For the text-containing cell, return its midpoint in (X, Y) coordinate format. 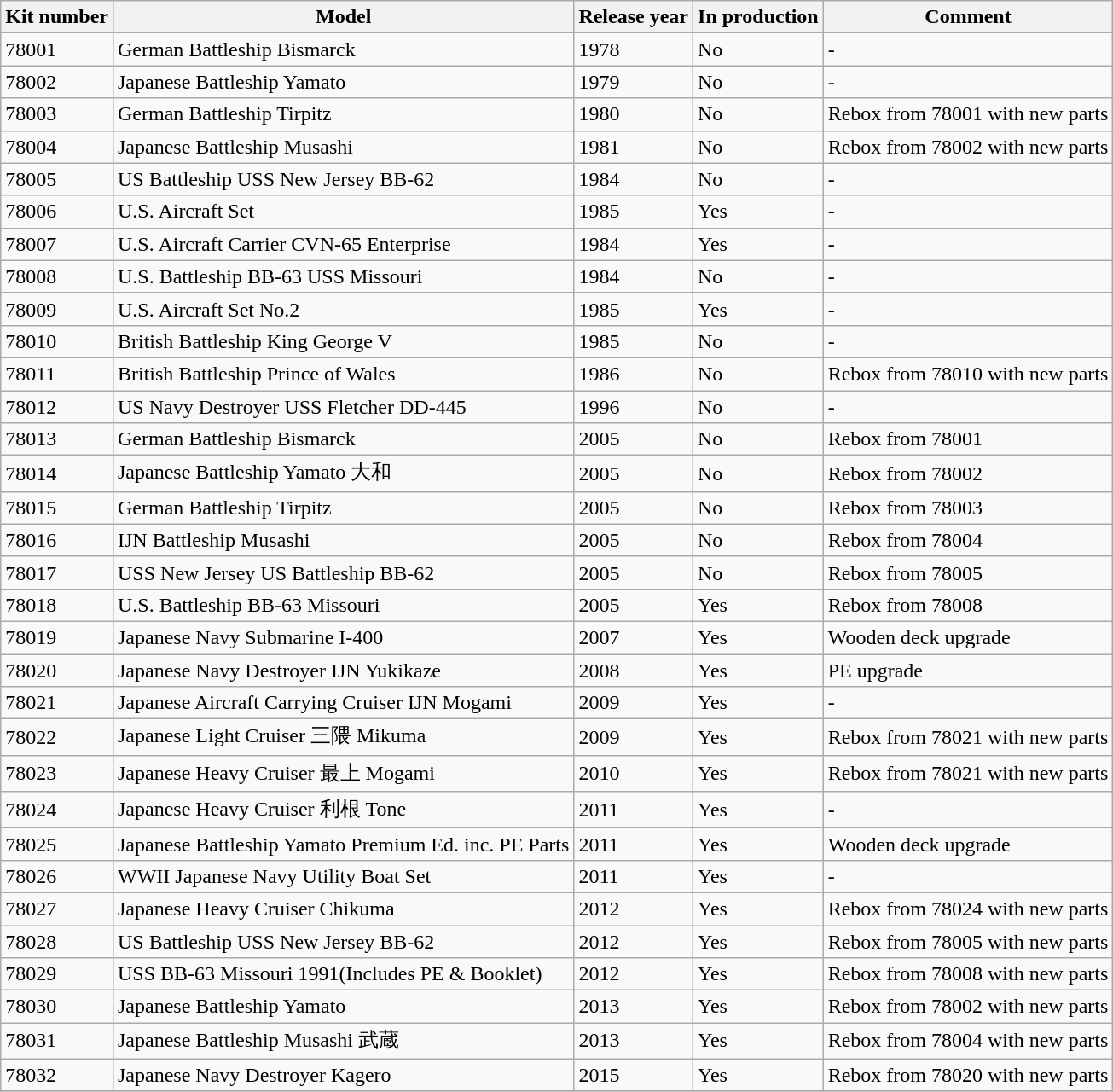
Rebox from 78010 with new parts (968, 374)
Rebox from 78003 (968, 508)
British Battleship Prince of Wales (343, 374)
78021 (57, 703)
WWII Japanese Navy Utility Boat Set (343, 876)
1979 (634, 82)
USS New Jersey US Battleship BB-62 (343, 572)
1978 (634, 49)
Comment (968, 17)
Kit number (57, 17)
Japanese Battleship Musashi (343, 147)
Japanese Heavy Cruiser 最上 Mogami (343, 773)
78015 (57, 508)
1986 (634, 374)
Japanese Heavy Cruiser 利根 Tone (343, 810)
Model (343, 17)
PE upgrade (968, 670)
78030 (57, 1007)
78009 (57, 309)
Rebox from 78001 with new parts (968, 114)
78007 (57, 244)
U.S. Aircraft Set No.2 (343, 309)
78025 (57, 844)
Rebox from 78008 (968, 605)
IJN Battleship Musashi (343, 540)
Release year (634, 17)
78020 (57, 670)
Rebox from 78004 with new parts (968, 1041)
2010 (634, 773)
U.S. Battleship BB-63 Missouri (343, 605)
Japanese Aircraft Carrying Cruiser IJN Mogami (343, 703)
Rebox from 78005 with new parts (968, 941)
Rebox from 78001 (968, 439)
U.S. Aircraft Carrier CVN-65 Enterprise (343, 244)
1996 (634, 407)
1981 (634, 147)
U.S. Battleship BB-63 USS Missouri (343, 276)
U.S. Aircraft Set (343, 212)
78001 (57, 49)
78031 (57, 1041)
Japanese Battleship Yamato 大和 (343, 474)
78011 (57, 374)
78003 (57, 114)
78004 (57, 147)
Rebox from 78024 with new parts (968, 909)
78027 (57, 909)
Japanese Light Cruiser 三隈 Mikuma (343, 737)
US Navy Destroyer USS Fletcher DD-445 (343, 407)
78019 (57, 637)
78006 (57, 212)
78005 (57, 179)
Rebox from 78005 (968, 572)
78028 (57, 941)
Rebox from 78004 (968, 540)
78010 (57, 341)
78013 (57, 439)
Japanese Navy Submarine I-400 (343, 637)
British Battleship King George V (343, 341)
Rebox from 78020 with new parts (968, 1075)
78032 (57, 1075)
78029 (57, 974)
In production (759, 17)
78026 (57, 876)
2007 (634, 637)
78024 (57, 810)
78017 (57, 572)
78016 (57, 540)
Japanese Battleship Yamato Premium Ed. inc. PE Parts (343, 844)
78012 (57, 407)
Japanese Navy Destroyer Kagero (343, 1075)
78023 (57, 773)
78008 (57, 276)
Rebox from 78008 with new parts (968, 974)
78002 (57, 82)
Rebox from 78002 (968, 474)
78014 (57, 474)
1980 (634, 114)
Japanese Navy Destroyer IJN Yukikaze (343, 670)
78018 (57, 605)
Japanese Battleship Musashi 武蔵 (343, 1041)
78022 (57, 737)
Japanese Heavy Cruiser Chikuma (343, 909)
2008 (634, 670)
USS BB-63 Missouri 1991(Includes PE & Booklet) (343, 974)
2015 (634, 1075)
